Find where the given text appears and provide that cell's center as [X, Y] coordinate. 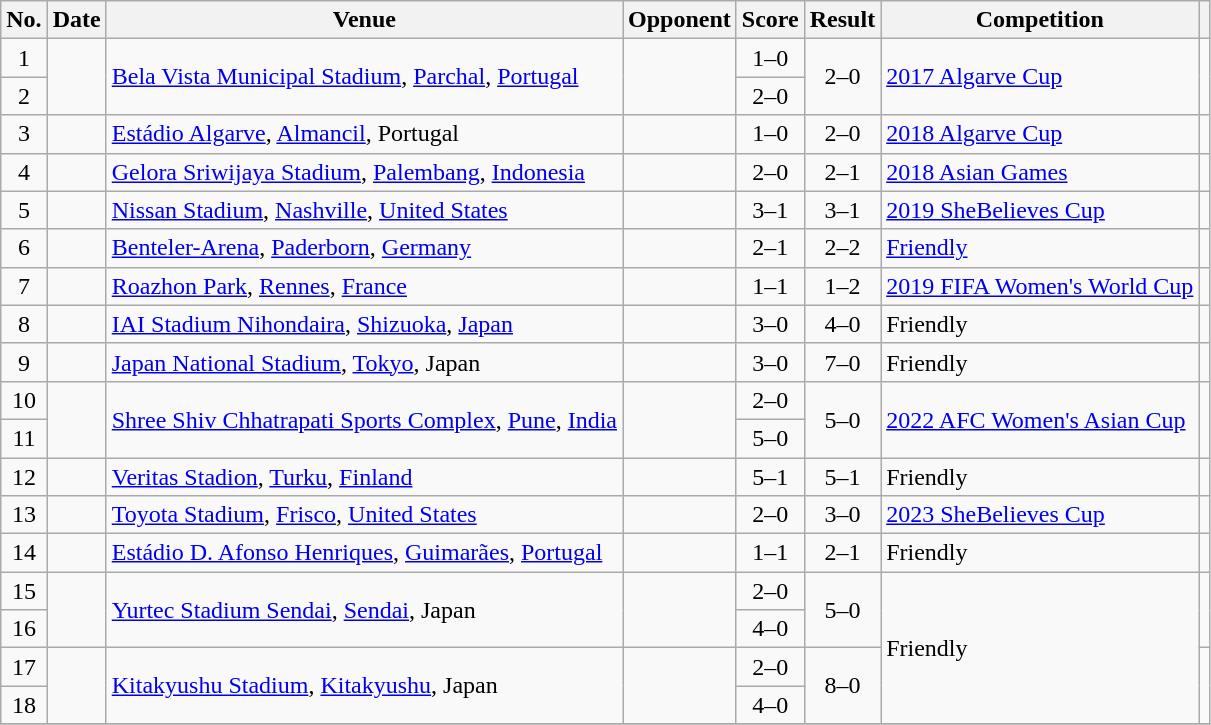
2019 SheBelieves Cup [1040, 210]
Veritas Stadion, Turku, Finland [364, 477]
18 [24, 705]
2018 Asian Games [1040, 172]
Kitakyushu Stadium, Kitakyushu, Japan [364, 686]
Yurtec Stadium Sendai, Sendai, Japan [364, 610]
2017 Algarve Cup [1040, 77]
IAI Stadium Nihondaira, Shizuoka, Japan [364, 324]
4 [24, 172]
11 [24, 438]
No. [24, 20]
Opponent [680, 20]
13 [24, 515]
5 [24, 210]
17 [24, 667]
Benteler-Arena, Paderborn, Germany [364, 248]
2–2 [842, 248]
14 [24, 553]
Bela Vista Municipal Stadium, Parchal, Portugal [364, 77]
Roazhon Park, Rennes, France [364, 286]
Nissan Stadium, Nashville, United States [364, 210]
10 [24, 400]
7–0 [842, 362]
Shree Shiv Chhatrapati Sports Complex, Pune, India [364, 419]
Toyota Stadium, Frisco, United States [364, 515]
16 [24, 629]
8–0 [842, 686]
2018 Algarve Cup [1040, 134]
3 [24, 134]
2023 SheBelieves Cup [1040, 515]
1–2 [842, 286]
8 [24, 324]
6 [24, 248]
12 [24, 477]
9 [24, 362]
Score [770, 20]
15 [24, 591]
2 [24, 96]
Gelora Sriwijaya Stadium, Palembang, Indonesia [364, 172]
Estádio D. Afonso Henriques, Guimarães, Portugal [364, 553]
Competition [1040, 20]
1 [24, 58]
Japan National Stadium, Tokyo, Japan [364, 362]
Date [76, 20]
2022 AFC Women's Asian Cup [1040, 419]
Venue [364, 20]
7 [24, 286]
Estádio Algarve, Almancil, Portugal [364, 134]
Result [842, 20]
2019 FIFA Women's World Cup [1040, 286]
